Scan for the cell matching the given text and deliver its [X, Y] coordinate at center. 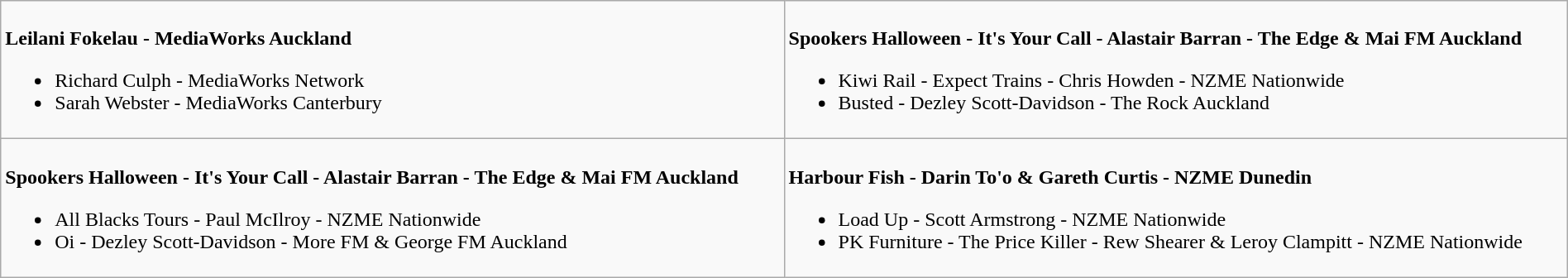
Leilani Fokelau - MediaWorks AucklandRichard Culph - MediaWorks NetworkSarah Webster - MediaWorks Canterbury [392, 69]
